Return (X, Y) of the center of cell containing provided text 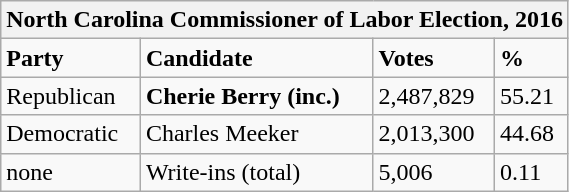
Votes (434, 58)
Republican (71, 96)
Candidate (256, 58)
North Carolina Commissioner of Labor Election, 2016 (285, 20)
Party (71, 58)
5,006 (434, 172)
Cherie Berry (inc.) (256, 96)
2,487,829 (434, 96)
0.11 (532, 172)
2,013,300 (434, 134)
Charles Meeker (256, 134)
Democratic (71, 134)
% (532, 58)
Write-ins (total) (256, 172)
none (71, 172)
55.21 (532, 96)
44.68 (532, 134)
